Provide the [x, y] coordinate of the cell's center where the given text is located.  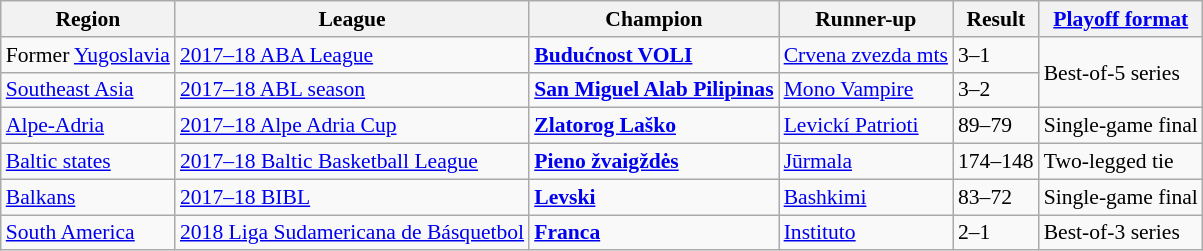
Runner-up [866, 19]
Levickí Patrioti [866, 126]
2017–18 Alpe Adria Cup [352, 126]
2018 Liga Sudamericana de Básquetbol [352, 233]
Crvena zvezda mts [866, 55]
League [352, 19]
Jūrmala [866, 162]
174–148 [996, 162]
Mono Vampire [866, 90]
Two-legged tie [1121, 162]
Instituto [866, 233]
Baltic states [88, 162]
Zlatorog Laško [654, 126]
Former Yugoslavia [88, 55]
Best-of-5 series [1121, 72]
Balkans [88, 197]
Result [996, 19]
Region [88, 19]
Champion [654, 19]
Playoff format [1121, 19]
Southeast Asia [88, 90]
3–1 [996, 55]
Levski [654, 197]
2017–18 BIBL [352, 197]
89–79 [996, 126]
Best-of-3 series [1121, 233]
2–1 [996, 233]
San Miguel Alab Pilipinas [654, 90]
Franca [654, 233]
2017–18 Baltic Basketball League [352, 162]
Bashkimi [866, 197]
2017–18 ABA League [352, 55]
Budućnost VOLI [654, 55]
3–2 [996, 90]
Alpe-Adria [88, 126]
South America [88, 233]
Pieno žvaigždės [654, 162]
83–72 [996, 197]
2017–18 ABL season [352, 90]
